Locate the cell with the specified text and output its [X, Y] center coordinate. 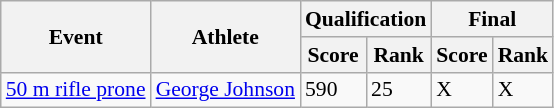
Qualification [366, 19]
25 [398, 90]
590 [333, 90]
50 m rifle prone [76, 90]
Final [492, 19]
Event [76, 36]
Athlete [226, 36]
George Johnson [226, 90]
